Search for the cell housing the specified text and yield its (x, y) center coordinate. 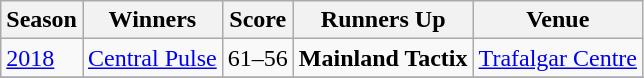
2018 (42, 58)
Season (42, 20)
Runners Up (383, 20)
Mainland Tactix (383, 58)
Venue (558, 20)
61–56 (258, 58)
Central Pulse (152, 58)
Winners (152, 20)
Trafalgar Centre (558, 58)
Score (258, 20)
